Determine the [x, y] coordinate at the center of the cell enclosing the given text.  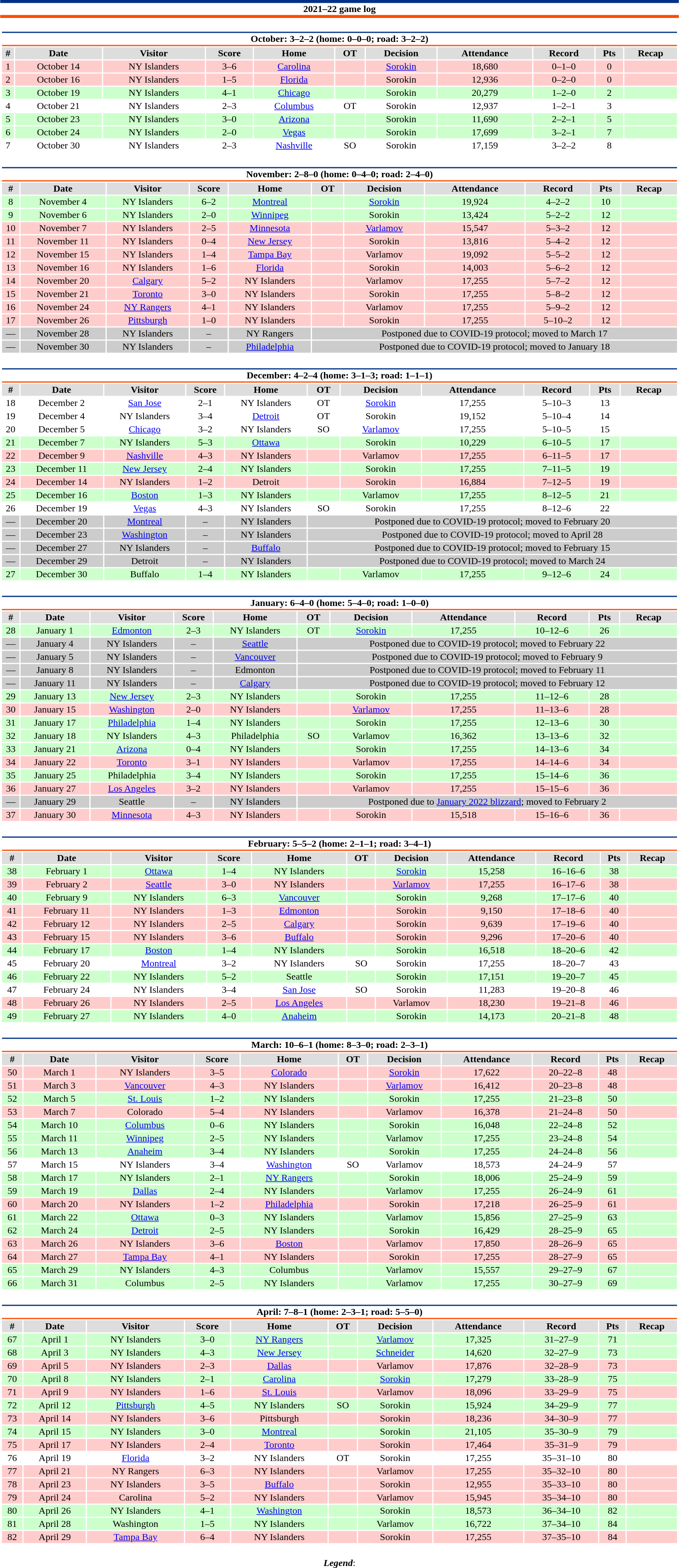
31–27–9 [561, 1339]
March 10 [59, 1125]
January: 6–4–0 (home: 5–4–0; road: 1–0–0) [339, 603]
18–20–7 [568, 963]
February 15 [67, 937]
39 [12, 884]
January 25 [55, 776]
11–12–6 [552, 697]
October 14 [58, 67]
December: 4–2–4 (home: 3–1–3; road: 1–1–1) [339, 375]
24–24–8 [566, 1152]
February 24 [67, 990]
Postponed due to COVID-19 protocol; moved to March 17 [494, 333]
December 23 [61, 535]
47 [12, 990]
31 [10, 723]
March 3 [59, 1085]
55 [12, 1138]
April 14 [55, 1418]
17,622 [487, 1073]
5–10–2 [558, 321]
17,218 [487, 1204]
November 6 [63, 215]
February 20 [67, 963]
16–16–6 [568, 871]
0–1–0 [564, 67]
March 24 [59, 1231]
21–24–8 [566, 1112]
15,547 [475, 228]
April 24 [55, 1497]
January 4 [55, 644]
17,464 [478, 1445]
15–16–6 [552, 815]
January 21 [55, 749]
December 2 [61, 403]
12,955 [478, 1485]
28–26–9 [566, 1243]
February 2 [67, 884]
April 12 [55, 1406]
1–2–0 [564, 93]
9,639 [491, 924]
October 19 [58, 93]
20–21–8 [568, 1016]
February 1 [67, 871]
7–12–5 [557, 482]
Postponed due to COVID-19 protocol; moved to February 11 [488, 670]
December 5 [61, 429]
11 [10, 242]
16–17–6 [568, 884]
24–24–9 [566, 1164]
16 [10, 307]
28–27–9 [566, 1257]
17,325 [478, 1339]
14,620 [478, 1353]
44 [12, 950]
Schneider [395, 1353]
November 28 [63, 333]
April 3 [55, 1353]
36–34–10 [561, 1511]
6–4 [207, 1537]
5–8–2 [558, 294]
November 15 [63, 254]
November 11 [63, 242]
March 27 [59, 1257]
20,279 [485, 93]
November 21 [63, 294]
19–20–7 [568, 977]
64 [12, 1257]
17,876 [478, 1366]
34–30–9 [561, 1418]
1–0 [209, 321]
17,279 [478, 1379]
December 20 [61, 522]
16,884 [472, 482]
5–7–2 [558, 281]
35–34–10 [561, 1497]
35–33–10 [561, 1485]
April 21 [55, 1471]
April 28 [55, 1524]
Postponed due to January 2022 blizzard; moved to February 2 [488, 802]
16,429 [487, 1231]
62 [12, 1231]
13,816 [475, 242]
November 20 [63, 281]
April 8 [55, 1379]
December 29 [61, 561]
March 7 [59, 1112]
January 30 [55, 815]
November 4 [63, 202]
4–5 [207, 1406]
17–20–6 [568, 937]
3–1 [193, 762]
0–2–0 [564, 79]
29 [10, 697]
17–19–6 [568, 924]
January 13 [55, 697]
32–27–9 [561, 1353]
35–30–9 [561, 1432]
37–35–10 [561, 1537]
March 15 [59, 1164]
November 26 [63, 321]
October: 3–2–2 (home: 0–0–0; road: 3–2–2) [339, 39]
February 9 [67, 898]
5–10–3 [557, 403]
33 [10, 749]
6–11–5 [557, 455]
15,258 [491, 871]
58 [12, 1178]
October 23 [58, 119]
9,150 [491, 911]
16,518 [491, 950]
October 21 [58, 106]
January 22 [55, 762]
April 23 [55, 1485]
12–13–6 [552, 723]
April 5 [55, 1366]
16,362 [464, 736]
34–29–9 [561, 1406]
April 9 [55, 1392]
Postponed due to COVID-19 protocol; moved to January 18 [494, 347]
23 [10, 469]
6–2 [209, 202]
21,105 [478, 1432]
January 1 [55, 630]
17–17–6 [568, 898]
7–11–5 [557, 469]
18,006 [487, 1178]
Postponed due to COVID-19 protocol; moved to February 15 [492, 548]
October 16 [58, 79]
18–20–6 [568, 950]
March 13 [59, 1152]
37 [10, 815]
35–31–9 [561, 1445]
October 24 [58, 132]
14,003 [475, 268]
5–3–2 [558, 228]
74 [12, 1432]
30–27–9 [566, 1283]
17,699 [485, 132]
17,151 [491, 977]
March 11 [59, 1138]
15,924 [478, 1406]
0–3 [217, 1217]
Postponed due to COVID-19 protocol; moved to February 9 [488, 657]
33–28–9 [561, 1379]
1 [8, 67]
13–13–6 [552, 736]
February 11 [67, 911]
78 [12, 1485]
Postponed due to COVID-19 protocol; moved to February 12 [488, 683]
15,856 [487, 1217]
9,268 [491, 898]
4–0 [229, 1016]
April: 7–8–1 (home: 2–3–1; road: 5–5–0) [339, 1312]
41 [12, 911]
23–24–8 [566, 1138]
20 [10, 429]
35–32–10 [561, 1471]
18,236 [478, 1418]
37–34–10 [561, 1524]
35 [10, 776]
1–2–1 [564, 106]
December 11 [61, 469]
20–23–8 [566, 1085]
November: 2–8–0 (home: 0–4–0; road: 2–4–0) [339, 174]
March: 10–6–1 (home: 8–3–0; road: 2–3–1) [339, 1045]
February 27 [67, 1016]
December 7 [61, 443]
December 14 [61, 482]
11,283 [491, 990]
11–13–6 [552, 709]
16,378 [487, 1112]
9 [10, 215]
2–2–1 [564, 119]
19–20–8 [568, 990]
68 [12, 1353]
March 1 [59, 1073]
5–10–5 [557, 429]
26–25–9 [566, 1204]
Postponed due to COVID-19 protocol; moved to March 24 [492, 561]
March 19 [59, 1191]
29–27–9 [566, 1270]
November 16 [63, 268]
February: 5–5–2 (home: 2–1–1; road: 3–4–1) [339, 844]
January 11 [55, 683]
18 [10, 403]
25–24–9 [566, 1178]
December 9 [61, 455]
27–25–9 [566, 1217]
5–4–2 [558, 242]
14–13–6 [552, 749]
February 22 [67, 977]
19,152 [472, 416]
December 30 [61, 574]
22–24–8 [566, 1125]
March 29 [59, 1270]
33–29–9 [561, 1392]
16,722 [478, 1524]
60 [12, 1204]
January 5 [55, 657]
12,937 [485, 106]
20–22–8 [566, 1073]
26–24–9 [566, 1191]
15,945 [478, 1497]
81 [12, 1524]
2021–22 game log [339, 9]
March 22 [59, 1217]
Postponed due to COVID-19 protocol; moved to April 28 [492, 535]
16,412 [487, 1085]
0–6 [217, 1125]
5–2–2 [558, 215]
5–6–2 [558, 268]
13,424 [475, 215]
14,173 [491, 1016]
January 8 [55, 670]
76 [12, 1458]
10,229 [472, 443]
March 26 [59, 1243]
December 19 [61, 508]
72 [12, 1406]
11,690 [485, 119]
6 [8, 132]
6–10–5 [557, 443]
49 [12, 1016]
December 16 [61, 495]
15–14–6 [552, 776]
April 1 [55, 1339]
3–2–2 [564, 146]
9,296 [491, 937]
12,936 [485, 79]
14–14–6 [552, 762]
Postponed due to COVID-19 protocol; moved to February 22 [488, 644]
5–3 [205, 443]
15,518 [464, 815]
5–9–2 [558, 307]
28–25–9 [566, 1231]
January 29 [55, 802]
5–10–4 [557, 416]
8–12–5 [557, 495]
4 [8, 106]
January 15 [55, 709]
18,096 [478, 1392]
April 26 [55, 1511]
10–12–6 [552, 630]
March 5 [59, 1099]
32–28–9 [561, 1366]
April 29 [55, 1537]
18,680 [485, 67]
8–12–6 [557, 508]
March 20 [59, 1204]
17,159 [485, 146]
51 [12, 1085]
5–5–2 [558, 254]
February 17 [67, 950]
January 17 [55, 723]
5–4 [217, 1112]
April 17 [55, 1445]
March 17 [59, 1178]
27 [10, 574]
January 27 [55, 788]
October 30 [58, 146]
25 [10, 495]
November 24 [63, 307]
17,850 [487, 1243]
19,924 [475, 202]
March 31 [59, 1283]
December 27 [61, 548]
15–15–6 [552, 788]
3–2–1 [564, 132]
35–31–10 [561, 1458]
18,230 [491, 1003]
December 4 [61, 416]
17–18–6 [568, 911]
January 18 [55, 736]
70 [12, 1379]
66 [12, 1283]
19–21–8 [568, 1003]
November 7 [63, 228]
9–12–6 [557, 574]
19,092 [475, 254]
Postponed due to COVID-19 protocol; moved to February 20 [492, 522]
April 19 [55, 1458]
53 [12, 1112]
4–2–2 [558, 202]
16,048 [487, 1125]
February 26 [67, 1003]
April 15 [55, 1432]
February 12 [67, 924]
21–23–8 [566, 1099]
15,557 [487, 1270]
November 30 [63, 347]
